From the cell containing the given text, extract its center point as (X, Y) coordinate. 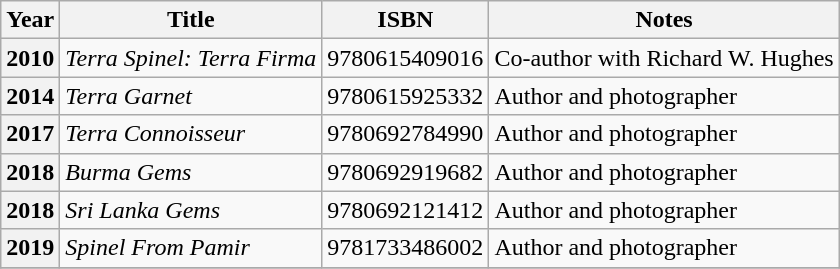
9780692919682 (406, 172)
Notes (664, 20)
9780692784990 (406, 134)
Terra Connoisseur (191, 134)
2010 (30, 58)
9781733486002 (406, 248)
Burma Gems (191, 172)
9780692121412 (406, 210)
9780615925332 (406, 96)
9780615409016 (406, 58)
Year (30, 20)
Terra Garnet (191, 96)
2014 (30, 96)
2019 (30, 248)
Terra Spinel: Terra Firma (191, 58)
Spinel From Pamir (191, 248)
Co-author with Richard W. Hughes (664, 58)
Sri Lanka Gems (191, 210)
2017 (30, 134)
ISBN (406, 20)
Title (191, 20)
